Identify which cell holds the provided text, then report its (x, y) central coordinate. 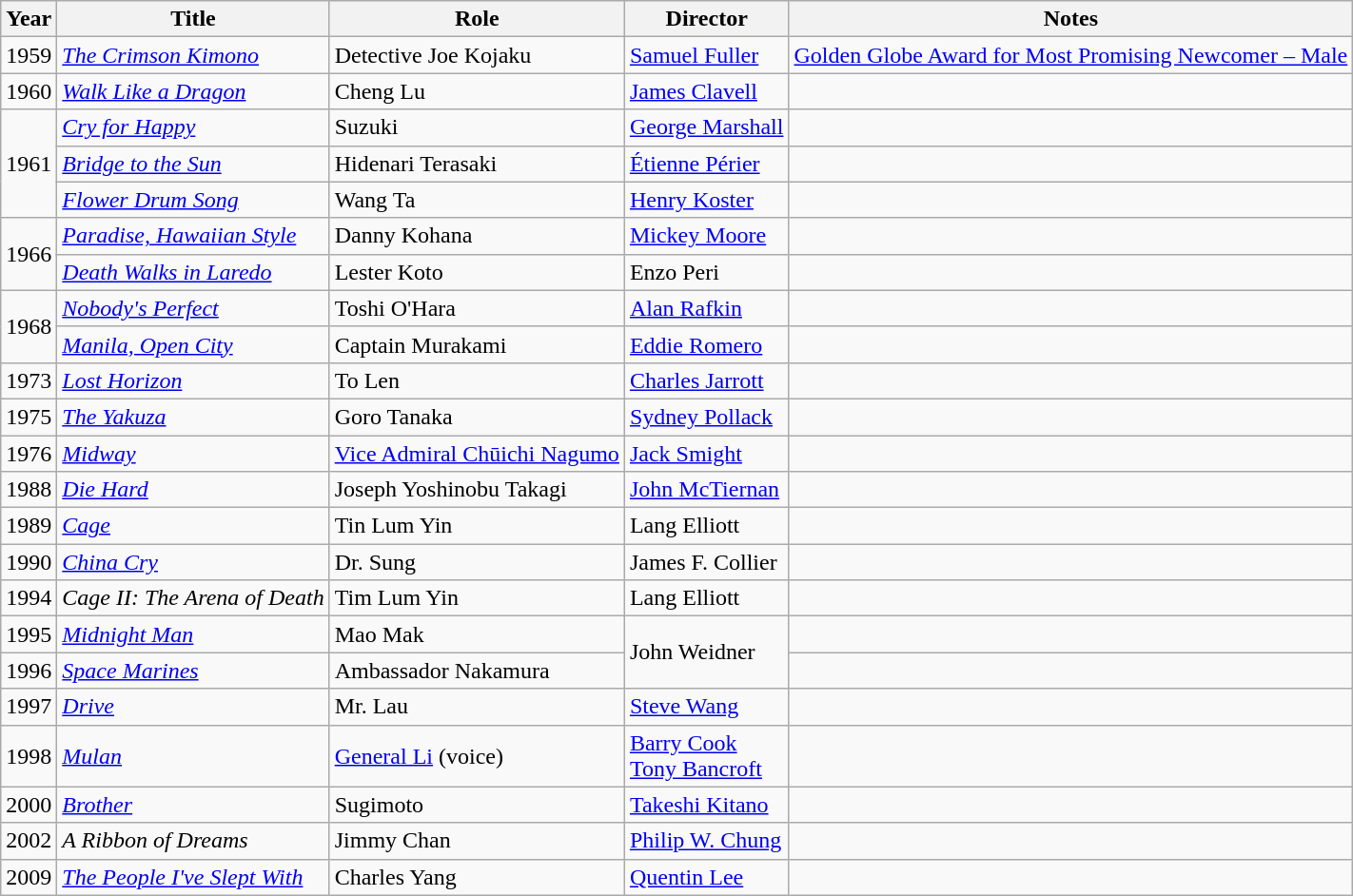
John Weidner (706, 653)
Philip W. Chung (706, 841)
Toshi O'Hara (477, 308)
Wang Ta (477, 200)
Cage II: The Arena of Death (193, 598)
Title (193, 19)
Étienne Périer (706, 164)
Midnight Man (193, 634)
The Crimson Kimono (193, 55)
Hidenari Terasaki (477, 164)
Suzuki (477, 127)
Samuel Fuller (706, 55)
General Li (voice) (477, 755)
1959 (29, 55)
2009 (29, 877)
John McTiernan (706, 490)
Paradise, Hawaiian Style (193, 236)
To Len (477, 380)
Jack Smight (706, 454)
Cage (193, 526)
Dr. Sung (477, 562)
Manila, Open City (193, 344)
Midway (193, 454)
1966 (29, 254)
Joseph Yoshinobu Takagi (477, 490)
Detective Joe Kojaku (477, 55)
China Cry (193, 562)
Danny Kohana (477, 236)
Cry for Happy (193, 127)
Mulan (193, 755)
Bridge to the Sun (193, 164)
Brother (193, 805)
1994 (29, 598)
Role (477, 19)
Space Marines (193, 671)
Golden Globe Award for Most Promising Newcomer – Male (1071, 55)
The People I've Slept With (193, 877)
1961 (29, 164)
1995 (29, 634)
1989 (29, 526)
1998 (29, 755)
Director (706, 19)
1975 (29, 417)
Alan Rafkin (706, 308)
Drive (193, 707)
Tin Lum Yin (477, 526)
Enzo Peri (706, 272)
Ambassador Nakamura (477, 671)
Nobody's Perfect (193, 308)
James Clavell (706, 91)
1960 (29, 91)
1973 (29, 380)
Mr. Lau (477, 707)
Quentin Lee (706, 877)
1968 (29, 326)
1988 (29, 490)
A Ribbon of Dreams (193, 841)
1996 (29, 671)
Walk Like a Dragon (193, 91)
The Yakuza (193, 417)
Henry Koster (706, 200)
Eddie Romero (706, 344)
James F. Collier (706, 562)
Sydney Pollack (706, 417)
George Marshall (706, 127)
Goro Tanaka (477, 417)
Notes (1071, 19)
Takeshi Kitano (706, 805)
Cheng Lu (477, 91)
Die Hard (193, 490)
Jimmy Chan (477, 841)
Death Walks in Laredo (193, 272)
2002 (29, 841)
1997 (29, 707)
Lost Horizon (193, 380)
Charles Jarrott (706, 380)
Barry CookTony Bancroft (706, 755)
2000 (29, 805)
Mickey Moore (706, 236)
Sugimoto (477, 805)
Mao Mak (477, 634)
Vice Admiral Chūichi Nagumo (477, 454)
Flower Drum Song (193, 200)
1990 (29, 562)
Captain Murakami (477, 344)
Year (29, 19)
Steve Wang (706, 707)
1976 (29, 454)
Tim Lum Yin (477, 598)
Lester Koto (477, 272)
Charles Yang (477, 877)
